Search for the cell housing the specified text and yield its (x, y) center coordinate. 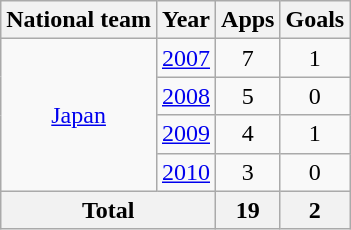
Total (108, 210)
4 (248, 134)
7 (248, 58)
Apps (248, 20)
2009 (186, 134)
5 (248, 96)
2 (315, 210)
3 (248, 172)
2010 (186, 172)
2007 (186, 58)
National team (79, 20)
2008 (186, 96)
19 (248, 210)
Japan (79, 115)
Goals (315, 20)
Year (186, 20)
